Provide the (x, y) coordinate of the cell's center where the given text is located.  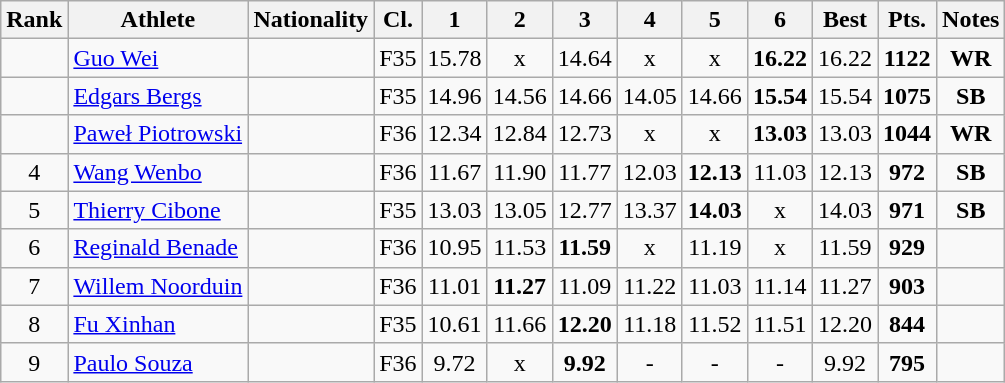
929 (908, 248)
Rank (34, 20)
795 (908, 362)
9.72 (454, 362)
Best (844, 20)
2 (520, 20)
Wang Wenbo (158, 172)
11.77 (584, 172)
Athlete (158, 20)
15.78 (454, 58)
14.56 (520, 96)
3 (584, 20)
12.84 (520, 134)
11.18 (650, 324)
Guo Wei (158, 58)
Reginald Benade (158, 248)
11.90 (520, 172)
11.52 (714, 324)
9 (34, 362)
1075 (908, 96)
13.37 (650, 210)
14.05 (650, 96)
11.19 (714, 248)
11.09 (584, 286)
8 (34, 324)
Pts. (908, 20)
844 (908, 324)
11.51 (780, 324)
14.64 (584, 58)
12.03 (650, 172)
12.73 (584, 134)
971 (908, 210)
1044 (908, 134)
11.53 (520, 248)
10.61 (454, 324)
7 (34, 286)
12.77 (584, 210)
1122 (908, 58)
972 (908, 172)
13.05 (520, 210)
1 (454, 20)
Nationality (311, 20)
11.01 (454, 286)
Willem Noorduin (158, 286)
Cl. (398, 20)
Notes (971, 20)
11.66 (520, 324)
10.95 (454, 248)
Paulo Souza (158, 362)
Thierry Cibone (158, 210)
12.34 (454, 134)
14.96 (454, 96)
11.14 (780, 286)
Paweł Piotrowski (158, 134)
Edgars Bergs (158, 96)
903 (908, 286)
11.67 (454, 172)
11.22 (650, 286)
Fu Xinhan (158, 324)
